Detect which cell encompasses the target text, then output its [X, Y] center coordinate. 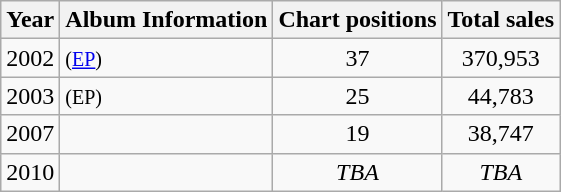
37 [358, 58]
25 [358, 96]
2010 [30, 172]
Album Information [166, 20]
44,783 [501, 96]
19 [358, 134]
Chart positions [358, 20]
2003 [30, 96]
38,747 [501, 134]
2002 [30, 58]
2007 [30, 134]
Total sales [501, 20]
Year [30, 20]
370,953 [501, 58]
